Locate the cell with the specified text and output its [X, Y] center coordinate. 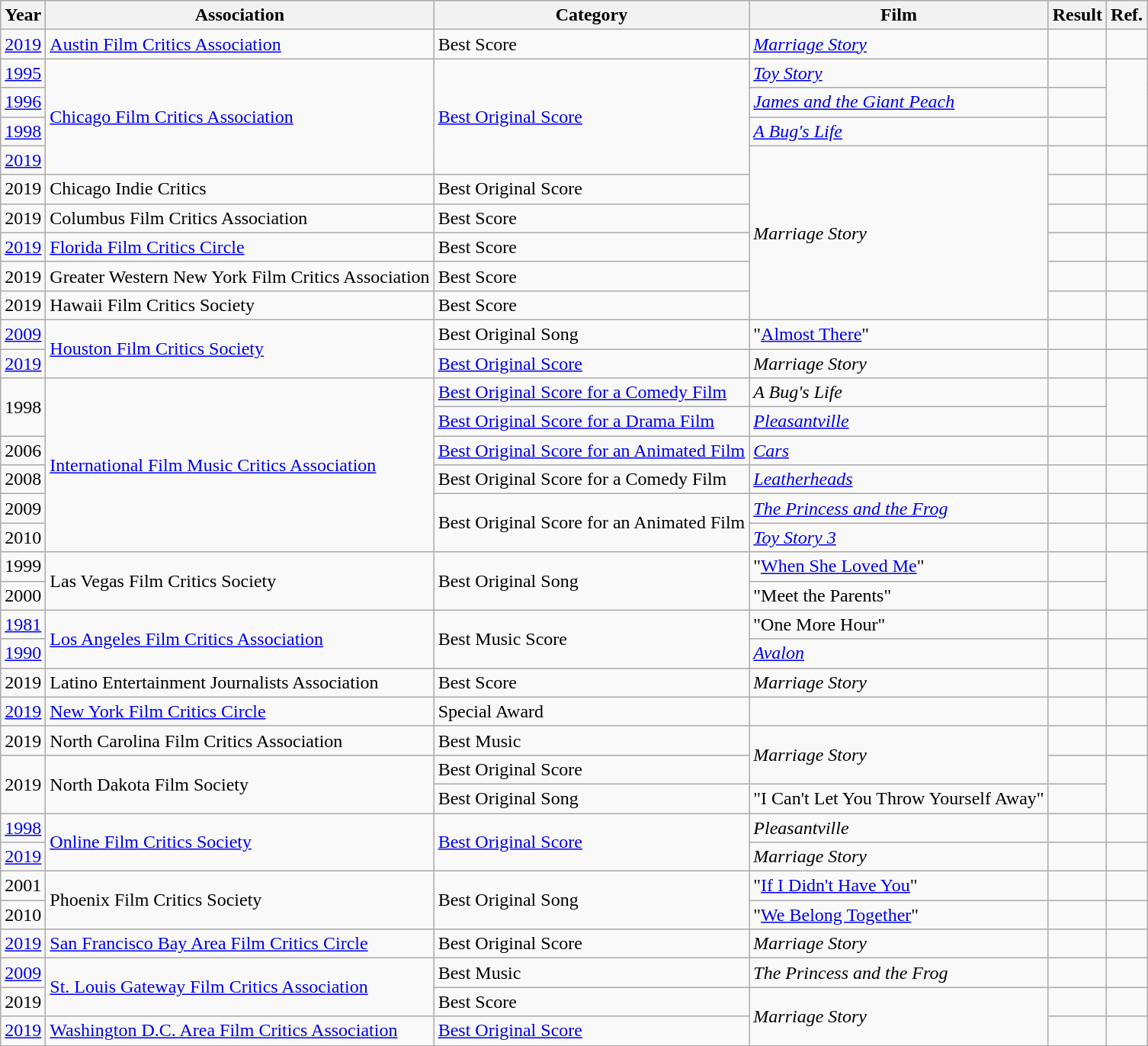
North Carolina Film Critics Association [239, 740]
Leatherheads [899, 480]
Austin Film Critics Association [239, 44]
2006 [23, 451]
"We Belong Together" [899, 915]
1996 [23, 102]
Washington D.C. Area Film Critics Association [239, 1031]
St. Louis Gateway Film Critics Association [239, 987]
2008 [23, 480]
"Almost There" [899, 334]
Film [899, 15]
Chicago Indie Critics [239, 189]
Toy Story [899, 73]
Latino Entertainment Journalists Association [239, 682]
New York Film Critics Circle [239, 711]
Special Award [592, 711]
Best Music Score [592, 639]
Columbus Film Critics Association [239, 218]
San Francisco Bay Area Film Critics Circle [239, 944]
Greater Western New York Film Critics Association [239, 276]
Cars [899, 451]
Las Vegas Film Critics Society [239, 581]
Los Angeles Film Critics Association [239, 639]
International Film Music Critics Association [239, 465]
Chicago Film Critics Association [239, 117]
1999 [23, 566]
Ref. [1127, 15]
Toy Story 3 [899, 537]
Houston Film Critics Society [239, 348]
Best Original Score for a Drama Film [592, 422]
"Meet the Parents" [899, 595]
1990 [23, 653]
Year [23, 15]
North Dakota Film Society [239, 784]
Florida Film Critics Circle [239, 247]
James and the Giant Peach [899, 102]
Phoenix Film Critics Society [239, 900]
Avalon [899, 653]
Association [239, 15]
"I Can't Let You Throw Yourself Away" [899, 798]
Online Film Critics Society [239, 842]
"If I Didn't Have You" [899, 886]
2000 [23, 595]
"One More Hour" [899, 624]
Result [1077, 15]
Hawaii Film Critics Society [239, 305]
"When She Loved Me" [899, 566]
1981 [23, 624]
2001 [23, 886]
Category [592, 15]
1995 [23, 73]
